Return the (X, Y) coordinate for the center point of the cell that contains the specified text.  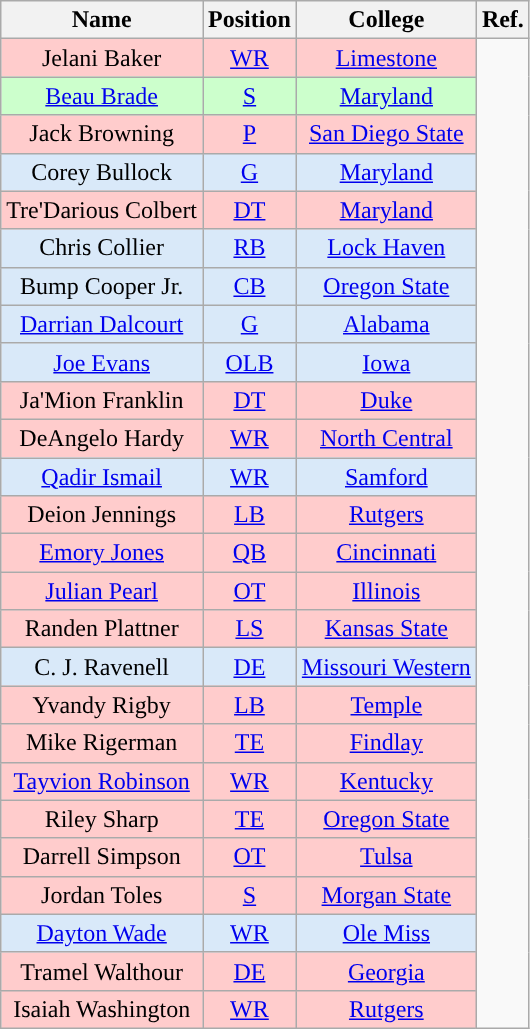
Jordan Toles (102, 895)
Jack Browning (102, 134)
Riley Sharp (102, 819)
Temple (386, 705)
North Central (386, 438)
Joe Evans (102, 362)
Missouri Western (386, 667)
Kentucky (386, 781)
Cincinnati (386, 553)
CB (250, 286)
Kansas State (386, 629)
Tayvion Robinson (102, 781)
DeAngelo Hardy (102, 438)
Tre'Darious Colbert (102, 210)
Morgan State (386, 895)
Jelani Baker (102, 58)
Emory Jones (102, 553)
Beau Brade (102, 96)
Alabama (386, 324)
Limestone (386, 58)
QB (250, 553)
Ref. (502, 20)
Isaiah Washington (102, 1009)
Deion Jennings (102, 515)
Corey Bullock (102, 172)
P (250, 134)
C. J. Ravenell (102, 667)
Mike Rigerman (102, 743)
OLB (250, 362)
Ole Miss (386, 933)
Name (102, 20)
Qadir Ismail (102, 477)
Dayton Wade (102, 933)
Randen Plattner (102, 629)
Yvandy Rigby (102, 705)
Samford (386, 477)
LS (250, 629)
RB (250, 248)
Chris Collier (102, 248)
Julian Pearl (102, 591)
Findlay (386, 743)
Illinois (386, 591)
San Diego State (386, 134)
Tulsa (386, 857)
Ja'Mion Franklin (102, 400)
Iowa (386, 362)
Lock Haven (386, 248)
Position (250, 20)
Georgia (386, 971)
College (386, 20)
Darrell Simpson (102, 857)
Tramel Walthour (102, 971)
Duke (386, 400)
Bump Cooper Jr. (102, 286)
Darrian Dalcourt (102, 324)
